Scan for the cell matching the given text and deliver its [x, y] coordinate at center. 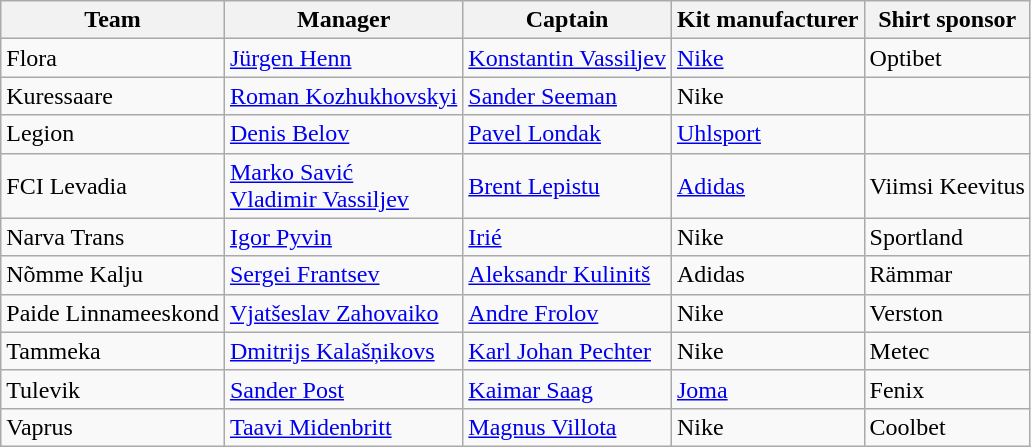
Konstantin Vassiljev [568, 58]
Andre Frolov [568, 313]
Sergei Frantsev [343, 275]
Metec [947, 351]
Tulevik [113, 389]
Karl Johan Pechter [568, 351]
Narva Trans [113, 237]
Manager [343, 20]
Vaprus [113, 427]
Team [113, 20]
FCI Levadia [113, 186]
Brent Lepistu [568, 186]
Vjatšeslav Zahovaiko [343, 313]
Irié [568, 237]
Uhlsport [768, 134]
Kaimar Saag [568, 389]
Optibet [947, 58]
Captain [568, 20]
Dmitrijs Kalašņikovs [343, 351]
Marko Savić Vladimir Vassiljev [343, 186]
Denis Belov [343, 134]
Nõmme Kalju [113, 275]
Taavi Midenbritt [343, 427]
Paide Linnameeskond [113, 313]
Verston [947, 313]
Sportland [947, 237]
Tammeka [113, 351]
Coolbet [947, 427]
Sander Post [343, 389]
Flora [113, 58]
Pavel Londak [568, 134]
Fenix [947, 389]
Igor Pyvin [343, 237]
Shirt sponsor [947, 20]
Aleksandr Kulinitš [568, 275]
Joma [768, 389]
Jürgen Henn [343, 58]
Kit manufacturer [768, 20]
Rämmar [947, 275]
Roman Kozhukhovskyi [343, 96]
Kuressaare [113, 96]
Magnus Villota [568, 427]
Sander Seeman [568, 96]
Legion [113, 134]
Viimsi Keevitus [947, 186]
